Return (x, y) of the center of cell containing provided text 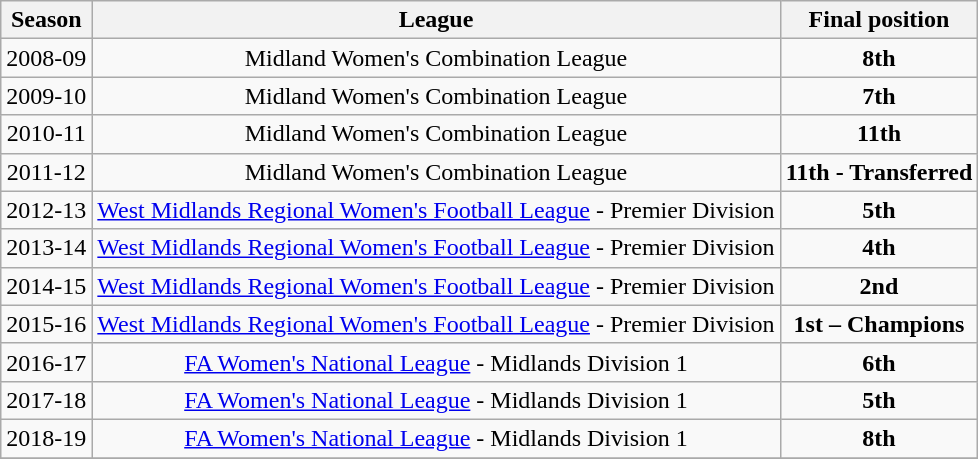
11th - Transferred (879, 172)
Season (46, 20)
1st – Champions (879, 324)
6th (879, 362)
2008-09 (46, 58)
2010-11 (46, 134)
2012-13 (46, 210)
2009-10 (46, 96)
2016-17 (46, 362)
2013-14 (46, 248)
2015-16 (46, 324)
League (436, 20)
7th (879, 96)
11th (879, 134)
2011-12 (46, 172)
4th (879, 248)
2nd (879, 286)
2017-18 (46, 400)
2014-15 (46, 286)
Final position (879, 20)
2018-19 (46, 438)
